Output the [X, Y] coordinate of the center of the cell containing the given text.  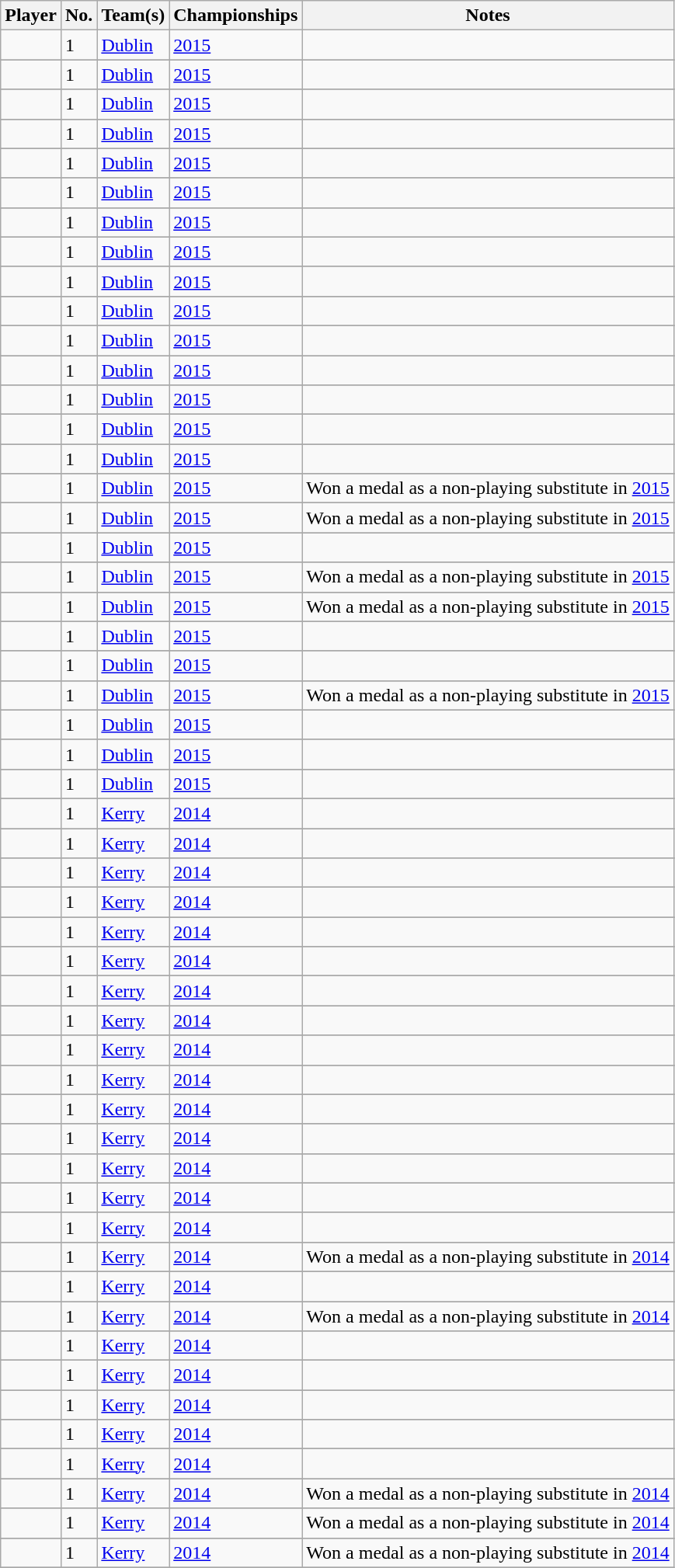
Notes [488, 16]
Player [31, 16]
No. [78, 16]
Championships [236, 16]
Team(s) [134, 16]
